Pinpoint the cell where the given text exists, returning its [x, y] midpoint coordinate. 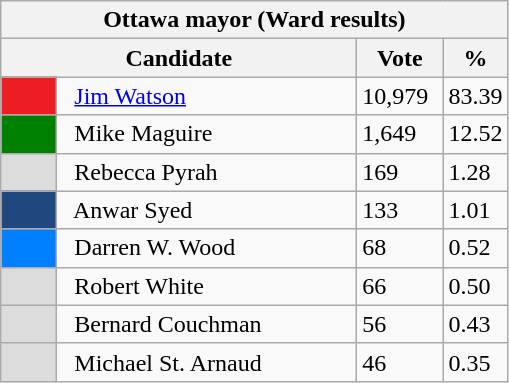
83.39 [476, 96]
Rebecca Pyrah [207, 172]
68 [400, 248]
% [476, 58]
0.43 [476, 324]
Mike Maguire [207, 134]
Darren W. Wood [207, 248]
Anwar Syed [207, 210]
0.52 [476, 248]
Bernard Couchman [207, 324]
10,979 [400, 96]
1,649 [400, 134]
Ottawa mayor (Ward results) [254, 20]
66 [400, 286]
0.50 [476, 286]
0.35 [476, 362]
46 [400, 362]
Candidate [179, 58]
56 [400, 324]
Michael St. Arnaud [207, 362]
12.52 [476, 134]
Robert White [207, 286]
169 [400, 172]
Vote [400, 58]
1.01 [476, 210]
1.28 [476, 172]
Jim Watson [207, 96]
133 [400, 210]
